Identify which cell holds the provided text, then report its (x, y) central coordinate. 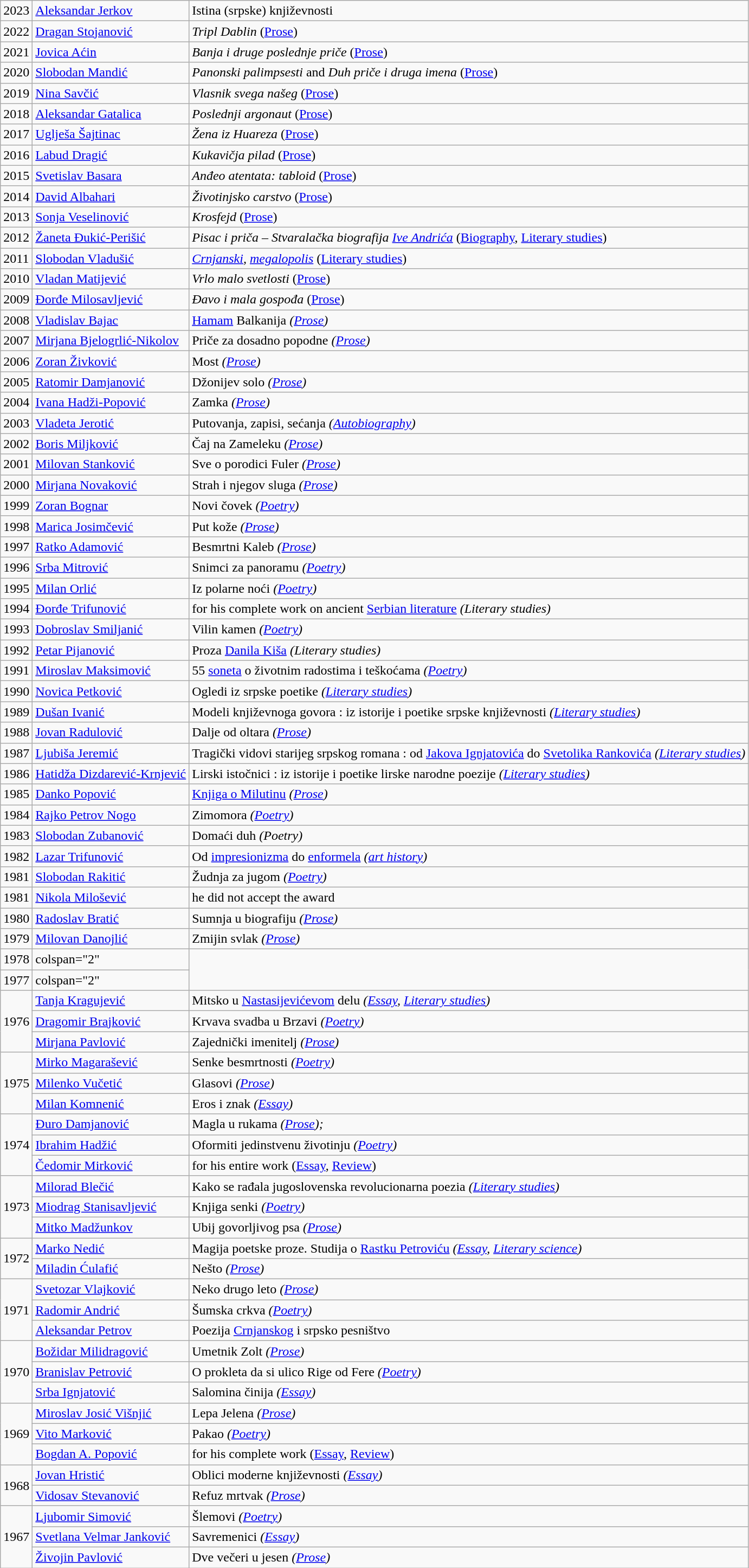
Dragan Stojanović (111, 31)
Nešto (Prose) (469, 1269)
Danko Popović (111, 794)
Eros i znak (Essay) (469, 1104)
Mirko Magarašević (111, 1062)
Dragomir Brajković (111, 1021)
2018 (16, 114)
Žena iz Huareza (Prose) (469, 134)
Labud Dragić (111, 155)
Rajko Petrov Nogo (111, 815)
Panonski palimpsesti and Duh priče i druga imena (Prose) (469, 73)
Mitsko u Nastasijevićevom delu (Essay, Literary studies) (469, 1001)
Boris Miljković (111, 444)
2021 (16, 52)
1976 (16, 1021)
Snimci za panoramu (Poetry) (469, 567)
55 soneta o životnim radostima i teškoćama (Poetry) (469, 671)
Slobodan Mandić (111, 73)
Tanja Kragujević (111, 1001)
Zamka (Prose) (469, 403)
Zoran Bognar (111, 506)
Petar Pijanović (111, 650)
1989 (16, 712)
2014 (16, 196)
Mitko Madžunkov (111, 1227)
1997 (16, 547)
1974 (16, 1145)
Milenko Vučetić (111, 1083)
Putovanja, zapisi, sećanja (Autobiography) (469, 423)
Ibrahim Hadžić (111, 1145)
Priče za dosadno popodne (Prose) (469, 341)
Banja i druge poslednje priče (Prose) (469, 52)
Miroslav Josić Višnjić (111, 1413)
Vlasnik svega našeg (Prose) (469, 93)
Milan Orlić (111, 588)
Svetlana Velmar Janković (111, 1537)
Domaći duh (Poetry) (469, 835)
Radoslav Bratić (111, 918)
Aleksandar Jerkov (111, 11)
Savremenici (Essay) (469, 1537)
for his complete work (Essay, Review) (469, 1454)
Čedomir Mirković (111, 1165)
Novi čovek (Poetry) (469, 506)
Senke besmrtnosti (Poetry) (469, 1062)
2005 (16, 382)
2007 (16, 341)
Salomina činija (Essay) (469, 1392)
2010 (16, 279)
Sve o porodici Fuler (Prose) (469, 464)
Đorđe Milosavljević (111, 300)
Modeli književnoga govora : iz istorije i poetike srpske književnosti (Literary studies) (469, 712)
Mirjana Bjelogrlić-Nikolov (111, 341)
Lirski istočnici : iz istorije i poetike lirske narodne poezije (Literary studies) (469, 774)
2002 (16, 444)
Dalje od oltara (Prose) (469, 733)
Vladeta Jerotić (111, 423)
Put kože (Prose) (469, 526)
Krvava svadba u Brzavi (Poetry) (469, 1021)
Đavo i mala gospođa (Prose) (469, 300)
Čaj na Zameleku (Prose) (469, 444)
Aleksandar Petrov (111, 1331)
1994 (16, 609)
1996 (16, 567)
Uglješa Šajtinac (111, 134)
2012 (16, 237)
Poslednji argonaut (Prose) (469, 114)
Besmrtni Kaleb (Prose) (469, 547)
Živojin Pavlović (111, 1557)
Magija poetske proze. Studija o Rastku Petroviću (Essay, Literary science) (469, 1248)
1986 (16, 774)
Neko drugo leto (Prose) (469, 1290)
Kukavičja pilad (Prose) (469, 155)
Ljubomir Simović (111, 1516)
Oformiti jedinstvenu životinju (Poetry) (469, 1145)
Novica Petković (111, 691)
2000 (16, 485)
Milovan Stanković (111, 464)
Nikola Milošević (111, 897)
Životinjsko carstvo (Prose) (469, 196)
Nina Savčić (111, 93)
2008 (16, 320)
2004 (16, 403)
Sonja Veselinović (111, 217)
Branislav Petrović (111, 1372)
Vidosav Stevanović (111, 1495)
Miodrag Stanisavljević (111, 1207)
1987 (16, 753)
Srba Ignjatović (111, 1392)
Anđeo atentata: tabloid (Prose) (469, 176)
1982 (16, 856)
O prokleta da si ulico Rige od Fere (Poetry) (469, 1372)
1971 (16, 1310)
Kako se rađala jugoslovenska revolucionarna poezia (Literary studies) (469, 1186)
1979 (16, 939)
1968 (16, 1485)
1991 (16, 671)
2013 (16, 217)
1993 (16, 630)
Ubij govorljivog psa (Prose) (469, 1227)
Sumnja u biografiju (Prose) (469, 918)
Iz polarne noći (Poetry) (469, 588)
Žudnja za jugom (Poetry) (469, 877)
2006 (16, 361)
Vilin kamen (Poetry) (469, 630)
Strah i njegov sluga (Prose) (469, 485)
1977 (16, 980)
Milovan Danojlić (111, 939)
Jovan Hristić (111, 1475)
1969 (16, 1434)
1967 (16, 1537)
Vito Marković (111, 1434)
Lepa Jelena (Prose) (469, 1413)
Šlemovi (Poetry) (469, 1516)
Oblici moderne književnosti (Essay) (469, 1475)
1975 (16, 1083)
Milorad Blečić (111, 1186)
Vladan Matijević (111, 279)
2016 (16, 155)
Zmijin svlak (Prose) (469, 939)
Srba Mitrović (111, 567)
Hamam Balkanija (Prose) (469, 320)
Bogdan A. Popović (111, 1454)
2009 (16, 300)
Ratko Adamović (111, 547)
Tripl Dablin (Prose) (469, 31)
1988 (16, 733)
Milan Komnenić (111, 1104)
1980 (16, 918)
2023 (16, 11)
Mirjana Novaković (111, 485)
1978 (16, 960)
Most (Prose) (469, 361)
Jovan Radulović (111, 733)
Vrlo malo svetlosti (Prose) (469, 279)
Vladislav Bajac (111, 320)
Pakao (Poetry) (469, 1434)
Marko Nedić (111, 1248)
Ivana Hadži-Popović (111, 403)
Dušan Ivanić (111, 712)
1984 (16, 815)
2003 (16, 423)
for his entire work (Essay, Review) (469, 1165)
Đorđe Trifunović (111, 609)
Ljubiša Jeremić (111, 753)
1973 (16, 1207)
1970 (16, 1372)
Pisac i priča – Stvaralačka biografija Ive Andrića (Biography, Literary studies) (469, 237)
Umetnik Zolt (Prose) (469, 1351)
for his complete work on ancient Serbian literature (Literary studies) (469, 609)
Radomir Andrić (111, 1310)
Refuz mrtvak (Prose) (469, 1495)
Knjiga o Milutinu (Prose) (469, 794)
Tragički vidovi starijeg srpskog romana : od Jakova Ignjatovića do Svetolika Rankovića (Literary studies) (469, 753)
Slobodan Zubanović (111, 835)
Slobodan Vladušić (111, 258)
2022 (16, 31)
Proza Danila Kiša (Literary studies) (469, 650)
David Albahari (111, 196)
1972 (16, 1258)
Svetislav Basara (111, 176)
Istina (srpske) književnosti (469, 11)
Od impresionizma do enformela (art history) (469, 856)
Hatidža Dizdarević-Krnjević (111, 774)
2019 (16, 93)
Zajednički imenitelj (Prose) (469, 1042)
Miladin Ćulafić (111, 1269)
he did not accept the award (469, 897)
2011 (16, 258)
2015 (16, 176)
Knjiga senki (Poetry) (469, 1207)
Krosfejd (Prose) (469, 217)
Slobodan Rakitić (111, 877)
Lazar Trifunović (111, 856)
2017 (16, 134)
2001 (16, 464)
Džonijev solo (Prose) (469, 382)
Crnjanski, megalopolis (Literary studies) (469, 258)
Ratomir Damjanović (111, 382)
Marica Josimčević (111, 526)
Jovica Aćin (111, 52)
1985 (16, 794)
2020 (16, 73)
Đuro Damjanović (111, 1124)
Poezija Crnjanskog i srpsko pesništvo (469, 1331)
1999 (16, 506)
Mirjana Pavlović (111, 1042)
Dobroslav Smiljanić (111, 630)
Svetozar Vlajković (111, 1290)
Aleksandar Gatalica (111, 114)
Zimomora (Poetry) (469, 815)
Šumska crkva (Poetry) (469, 1310)
Miroslav Maksimović (111, 671)
Žaneta Đukić-Perišić (111, 237)
Magla u rukama (Prose); (469, 1124)
Glasovi (Prose) (469, 1083)
Dve večeri u jesen (Prose) (469, 1557)
1998 (16, 526)
1995 (16, 588)
1990 (16, 691)
Zoran Živković (111, 361)
1992 (16, 650)
Ogledi iz srpske poetike (Literary studies) (469, 691)
1983 (16, 835)
Božidar Milidragović (111, 1351)
